Pinpoint the cell where the given text exists, returning its (x, y) midpoint coordinate. 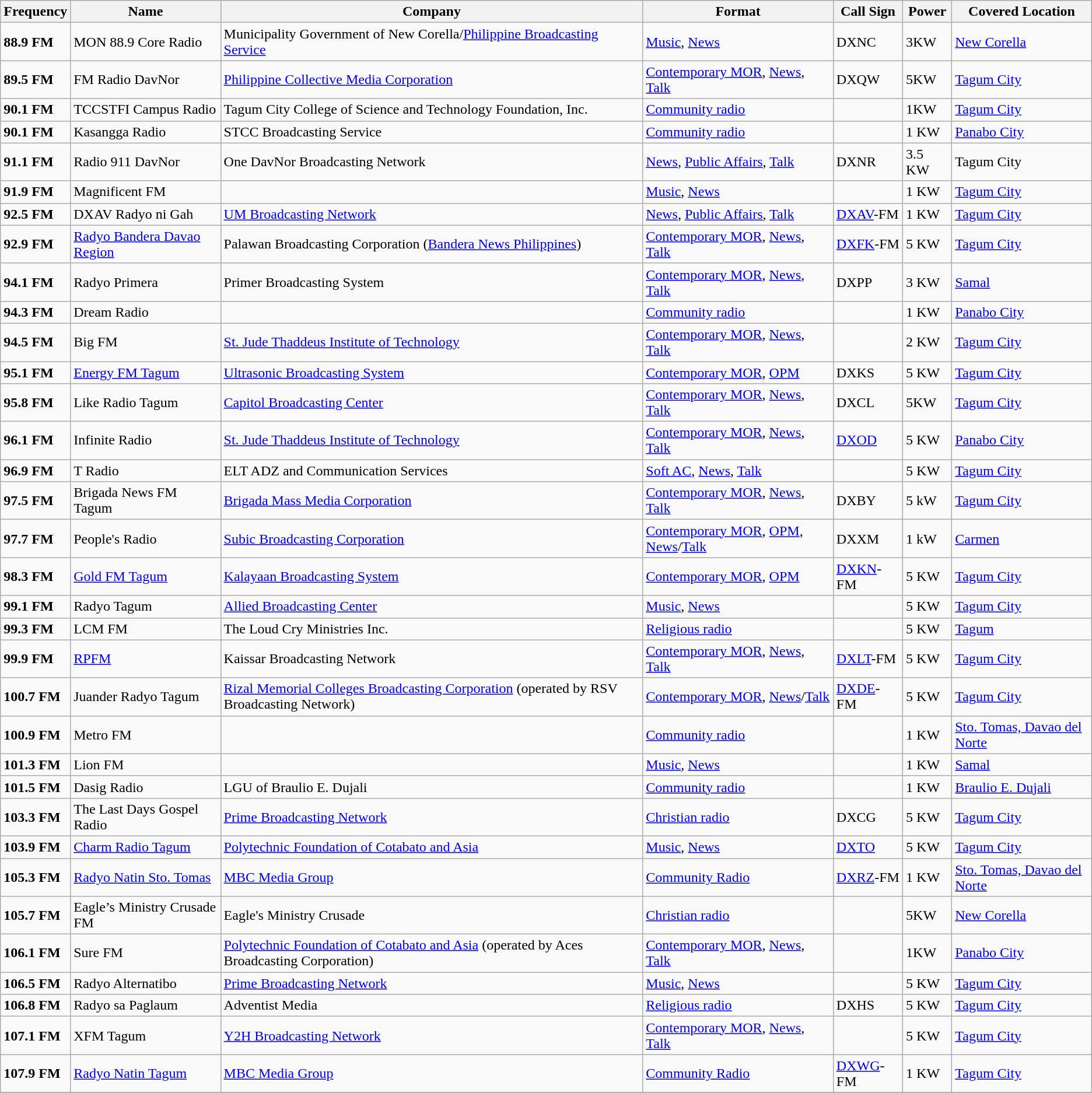
Format (738, 12)
5 kW (928, 500)
96.9 FM (36, 471)
DXKS (868, 373)
Radyo Alternatibo (146, 983)
Radyo Natin Sto. Tomas (146, 877)
Company (432, 12)
MON 88.9 Core Radio (146, 42)
Allied Broadcasting Center (432, 607)
Gold FM Tagum (146, 576)
106.8 FM (36, 1006)
91.9 FM (36, 192)
Call Sign (868, 12)
Tagum City College of Science and Technology Foundation, Inc. (432, 110)
The Loud Cry Ministries Inc. (432, 629)
DXKN-FM (868, 576)
Brigada Mass Media Corporation (432, 500)
FM Radio DavNor (146, 79)
105.7 FM (36, 916)
DXCG (868, 817)
3.5 KW (928, 162)
Like Radio Tagum (146, 402)
88.9 FM (36, 42)
Radyo Tagum (146, 607)
100.9 FM (36, 735)
Eagle’s Ministry Crusade FM (146, 916)
Braulio E. Dujali (1022, 787)
100.7 FM (36, 696)
Palawan Broadcasting Corporation (Bandera News Philippines) (432, 244)
107.9 FM (36, 1073)
Charm Radio Tagum (146, 847)
Radyo sa Paglaum (146, 1006)
3KW (928, 42)
TCCSTFI Campus Radio (146, 110)
Ultrasonic Broadcasting System (432, 373)
Y2H Broadcasting Network (432, 1036)
Energy FM Tagum (146, 373)
Adventist Media (432, 1006)
91.1 FM (36, 162)
Eagle's Ministry Crusade (432, 916)
1 kW (928, 539)
97.7 FM (36, 539)
Sure FM (146, 953)
96.1 FM (36, 441)
106.5 FM (36, 983)
Magnificent FM (146, 192)
DXPP (868, 282)
94.3 FM (36, 312)
Name (146, 12)
Big FM (146, 342)
DXAV Radyo ni Gah (146, 214)
DXNR (868, 162)
Polytechnic Foundation of Cotabato and Asia (operated by Aces Broadcasting Corporation) (432, 953)
DXFK-FM (868, 244)
Primer Broadcasting System (432, 282)
Radyo Bandera Davao Region (146, 244)
DXLT-FM (868, 659)
DXDE-FM (868, 696)
Soft AC, News, Talk (738, 471)
DXBY (868, 500)
Lion FM (146, 765)
DXHS (868, 1006)
DXOD (868, 441)
UM Broadcasting Network (432, 214)
DXTO (868, 847)
Contemporary MOR, News/Talk (738, 696)
95.1 FM (36, 373)
92.9 FM (36, 244)
95.8 FM (36, 402)
107.1 FM (36, 1036)
Radyo Primera (146, 282)
One DavNor Broadcasting Network (432, 162)
RPFM (146, 659)
DXNC (868, 42)
Covered Location (1022, 12)
Subic Broadcasting Corporation (432, 539)
Dream Radio (146, 312)
Tagum (1022, 629)
Kasangga Radio (146, 132)
Kalayaan Broadcasting System (432, 576)
Polytechnic Foundation of Cotabato and Asia (432, 847)
99.3 FM (36, 629)
94.5 FM (36, 342)
DXAV-FM (868, 214)
Contemporary MOR, OPM, News/Talk (738, 539)
LGU of Braulio E. Dujali (432, 787)
Municipality Government of New Corella/Philippine Broadcasting Service (432, 42)
Metro FM (146, 735)
Radyo Natin Tagum (146, 1073)
103.3 FM (36, 817)
99.1 FM (36, 607)
DXRZ-FM (868, 877)
92.5 FM (36, 214)
Rizal Memorial Colleges Broadcasting Corporation (operated by RSV Broadcasting Network) (432, 696)
89.5 FM (36, 79)
Carmen (1022, 539)
Power (928, 12)
101.5 FM (36, 787)
Juander Radyo Tagum (146, 696)
Radio 911 DavNor (146, 162)
105.3 FM (36, 877)
DXCL (868, 402)
DXXM (868, 539)
STCC Broadcasting Service (432, 132)
LCM FM (146, 629)
DXWG-FM (868, 1073)
XFM Tagum (146, 1036)
103.9 FM (36, 847)
DXQW (868, 79)
Philippine Collective Media Corporation (432, 79)
Capitol Broadcasting Center (432, 402)
T Radio (146, 471)
Dasig Radio (146, 787)
99.9 FM (36, 659)
97.5 FM (36, 500)
Kaissar Broadcasting Network (432, 659)
People's Radio (146, 539)
98.3 FM (36, 576)
Frequency (36, 12)
The Last Days Gospel Radio (146, 817)
Brigada News FM Tagum (146, 500)
2 KW (928, 342)
94.1 FM (36, 282)
ELT ADZ and Communication Services (432, 471)
101.3 FM (36, 765)
3 KW (928, 282)
106.1 FM (36, 953)
Infinite Radio (146, 441)
